Identify which cell holds the provided text, then report its (x, y) central coordinate. 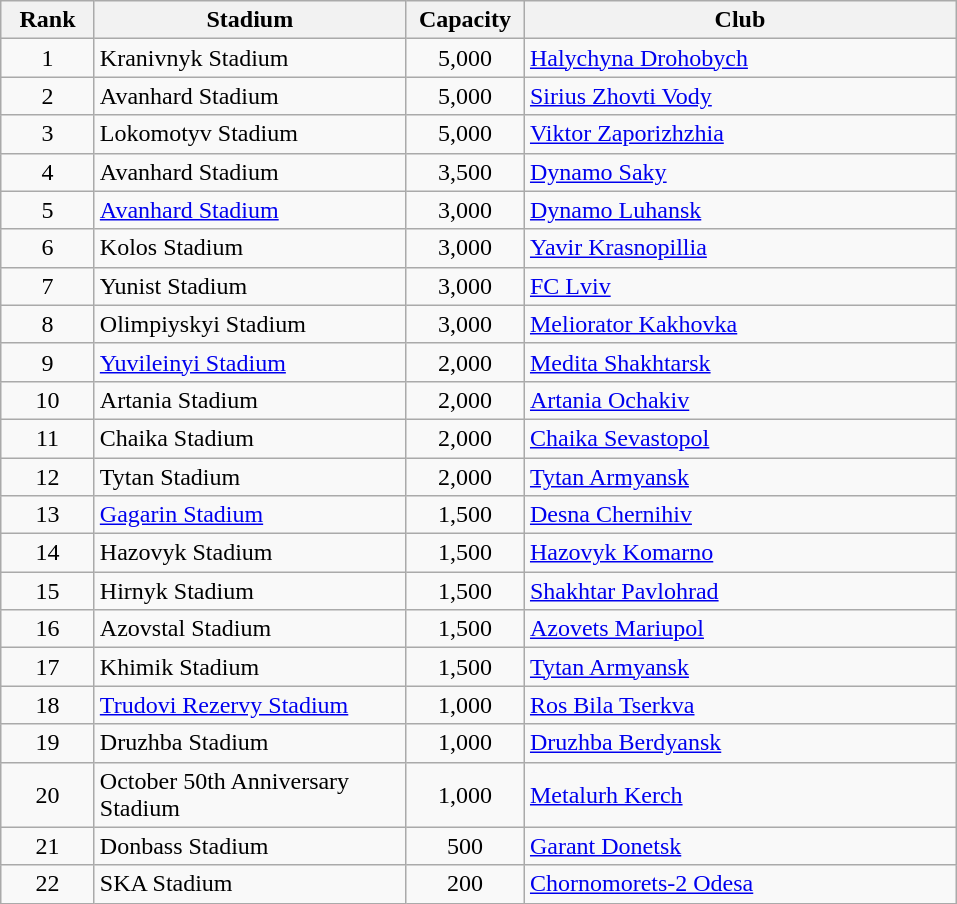
11 (48, 438)
Artania Stadium (250, 400)
15 (48, 591)
Olimpiyskyi Stadium (250, 324)
Trudovi Rezervy Stadium (250, 705)
500 (464, 846)
Dynamo Saky (740, 172)
Kranivnyk Stadium (250, 58)
Sirius Zhovti Vody (740, 96)
FC Lviv (740, 286)
13 (48, 515)
14 (48, 553)
Druzhba Stadium (250, 743)
Viktor Zaporizhzhia (740, 134)
Yavir Krasnopillia (740, 248)
Donbass Stadium (250, 846)
200 (464, 884)
Azovstal Stadium (250, 629)
Dynamo Luhansk (740, 210)
October 50th Anniversary Stadium (250, 794)
Garant Donetsk (740, 846)
16 (48, 629)
3 (48, 134)
Shakhtar Pavlohrad (740, 591)
Artania Ochakiv (740, 400)
Chaika Sevastopol (740, 438)
Kolos Stadium (250, 248)
6 (48, 248)
19 (48, 743)
Gagarin Stadium (250, 515)
Ros Bila Tserkva (740, 705)
12 (48, 477)
Chornomorets-2 Odesa (740, 884)
Hirnyk Stadium (250, 591)
Khimik Stadium (250, 667)
Metalurh Kerch (740, 794)
SKA Stadium (250, 884)
Club (740, 20)
Druzhba Berdyansk (740, 743)
7 (48, 286)
18 (48, 705)
10 (48, 400)
21 (48, 846)
Yunist Stadium (250, 286)
Stadium (250, 20)
4 (48, 172)
17 (48, 667)
8 (48, 324)
Desna Chernihiv (740, 515)
Halychyna Drohobych (740, 58)
Chaika Stadium (250, 438)
Medita Shakhtarsk (740, 362)
Meliorator Kakhovka (740, 324)
3,500 (464, 172)
2 (48, 96)
20 (48, 794)
Yuvileinyi Stadium (250, 362)
Lokomotyv Stadium (250, 134)
Azovets Mariupol (740, 629)
Hazovyk Stadium (250, 553)
Hazovyk Komarno (740, 553)
Capacity (464, 20)
Tytan Stadium (250, 477)
Rank (48, 20)
5 (48, 210)
9 (48, 362)
22 (48, 884)
1 (48, 58)
